From the cell containing the given text, extract its center point as [X, Y] coordinate. 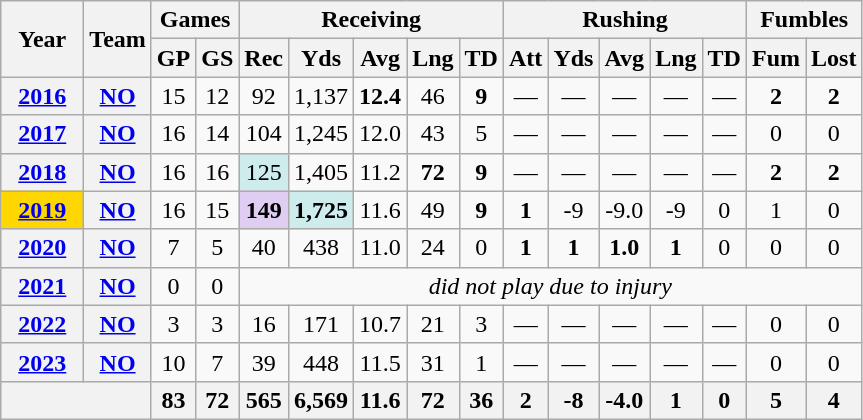
2016 [42, 96]
104 [264, 134]
2021 [42, 286]
40 [264, 248]
Fumbles [804, 20]
11.2 [380, 172]
83 [173, 400]
36 [481, 400]
did not play due to injury [550, 286]
149 [264, 210]
Att [525, 58]
438 [322, 248]
-8 [574, 400]
2017 [42, 134]
12 [218, 96]
1,137 [322, 96]
565 [264, 400]
4 [834, 400]
GS [218, 58]
Team [118, 39]
2019 [42, 210]
43 [433, 134]
49 [433, 210]
31 [433, 362]
6,569 [322, 400]
2018 [42, 172]
Lost [834, 58]
125 [264, 172]
1.0 [624, 248]
11.0 [380, 248]
10 [173, 362]
Rushing [624, 20]
GP [173, 58]
Games [194, 20]
1,245 [322, 134]
-4.0 [624, 400]
14 [218, 134]
12.0 [380, 134]
24 [433, 248]
10.7 [380, 324]
-9.0 [624, 210]
2020 [42, 248]
1,725 [322, 210]
2023 [42, 362]
1,405 [322, 172]
171 [322, 324]
Fum [776, 58]
Rec [264, 58]
39 [264, 362]
46 [433, 96]
Year [42, 39]
448 [322, 362]
Receiving [372, 20]
11.5 [380, 362]
2022 [42, 324]
12.4 [380, 96]
21 [433, 324]
92 [264, 96]
